From the cell containing the given text, extract its center point as (X, Y) coordinate. 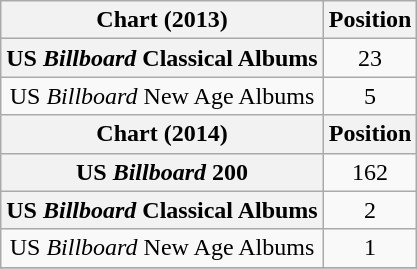
Chart (2014) (162, 134)
US Billboard 200 (162, 172)
2 (370, 210)
5 (370, 96)
162 (370, 172)
1 (370, 248)
23 (370, 58)
Chart (2013) (162, 20)
